Capture the cell that displays the provided text and extract its (X, Y) central coordinate. 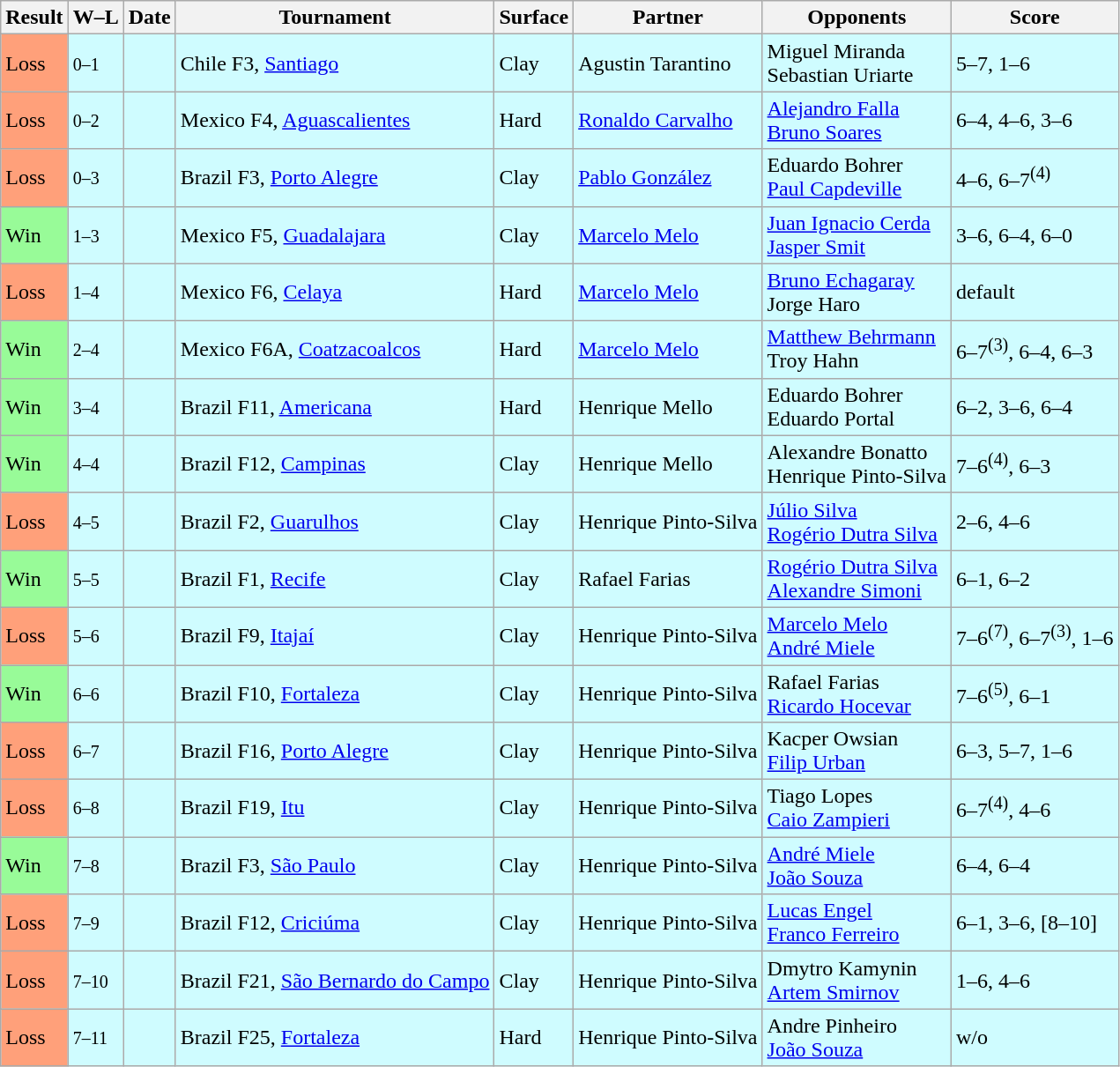
4–5 (95, 522)
Mexico F6, Celaya (335, 293)
Tiago Lopes Caio Zampieri (857, 809)
7–11 (95, 1038)
3–4 (95, 407)
Score (1035, 18)
6–4, 4–6, 3–6 (1035, 120)
7–6(7), 6–7(3), 1–6 (1035, 636)
Partner (668, 18)
Brazil F11, Americana (335, 407)
4–6, 6–7(4) (1035, 178)
6–6 (95, 693)
7–6(4), 6–3 (1035, 463)
6–1, 3–6, [8–10] (1035, 923)
Mexico F4, Aguascalientes (335, 120)
W–L (95, 18)
Juan Ignacio Cerda Jasper Smit (857, 234)
5–6 (95, 636)
Miguel Miranda Sebastian Uriarte (857, 63)
2–4 (95, 349)
Alejandro Falla Bruno Soares (857, 120)
w/o (1035, 1038)
Andre Pinheiro João Souza (857, 1038)
6–7 (95, 751)
Kacper Owsian Filip Urban (857, 751)
Eduardo Bohrer Paul Capdeville (857, 178)
6–7(3), 6–4, 6–3 (1035, 349)
Surface (534, 18)
Mexico F6A, Coatzacoalcos (335, 349)
6–1, 6–2 (1035, 578)
Matthew Behrmann Troy Hahn (857, 349)
Brazil F12, Campinas (335, 463)
Chile F3, Santiago (335, 63)
Tournament (335, 18)
5–5 (95, 578)
Result (34, 18)
Lucas Engel Franco Ferreiro (857, 923)
Mexico F5, Guadalajara (335, 234)
Brazil F25, Fortaleza (335, 1038)
Brazil F3, São Paulo (335, 865)
0–2 (95, 120)
Brazil F1, Recife (335, 578)
Brazil F3, Porto Alegre (335, 178)
6–4, 6–4 (1035, 865)
Brazil F10, Fortaleza (335, 693)
Bruno Echagaray Jorge Haro (857, 293)
1–4 (95, 293)
Brazil F21, São Bernardo do Campo (335, 980)
Júlio Silva Rogério Dutra Silva (857, 522)
default (1035, 293)
Marcelo Melo André Miele (857, 636)
0–3 (95, 178)
6–7(4), 4–6 (1035, 809)
Brazil F12, Criciúma (335, 923)
Rafael Farias (668, 578)
Ronaldo Carvalho (668, 120)
Opponents (857, 18)
6–2, 3–6, 6–4 (1035, 407)
7–10 (95, 980)
Brazil F16, Porto Alegre (335, 751)
5–7, 1–6 (1035, 63)
André Miele João Souza (857, 865)
7–9 (95, 923)
Alexandre Bonatto Henrique Pinto-Silva (857, 463)
1–3 (95, 234)
Date (150, 18)
7–6(5), 6–1 (1035, 693)
1–6, 4–6 (1035, 980)
Brazil F9, Itajaí (335, 636)
Rogério Dutra Silva Alexandre Simoni (857, 578)
Brazil F2, Guarulhos (335, 522)
Agustin Tarantino (668, 63)
Rafael Farias Ricardo Hocevar (857, 693)
Eduardo Bohrer Eduardo Portal (857, 407)
4–4 (95, 463)
6–8 (95, 809)
0–1 (95, 63)
Brazil F19, Itu (335, 809)
Pablo González (668, 178)
Dmytro Kamynin Artem Smirnov (857, 980)
3–6, 6–4, 6–0 (1035, 234)
7–8 (95, 865)
2–6, 4–6 (1035, 522)
6–3, 5–7, 1–6 (1035, 751)
